From the cell containing the given text, extract its center point as (x, y) coordinate. 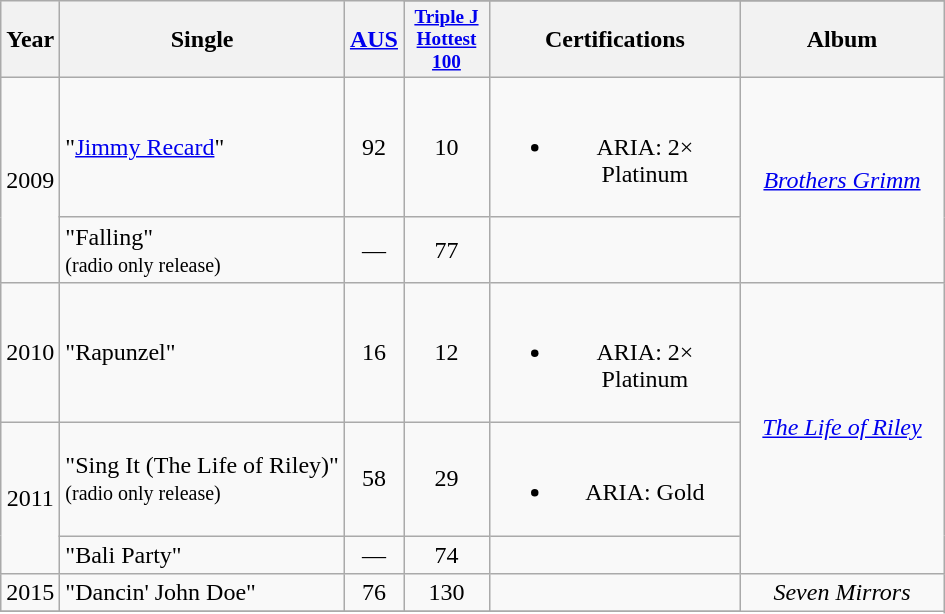
58 (374, 480)
"Bali Party" (202, 555)
"Jimmy Recard" (202, 147)
Single (202, 40)
Seven Mirrors (842, 593)
"Rapunzel" (202, 353)
2009 (30, 180)
2010 (30, 353)
ARIA: Gold (614, 480)
130 (447, 593)
The Life of Riley (842, 428)
2011 (30, 498)
92 (374, 147)
77 (447, 250)
"Sing It (The Life of Riley)" (radio only release) (202, 480)
74 (447, 555)
Triple J Hottest 100 (447, 40)
16 (374, 353)
"Falling" (radio only release) (202, 250)
Album (842, 40)
Certifications (614, 40)
10 (447, 147)
"Dancin' John Doe" (202, 593)
Brothers Grimm (842, 180)
2015 (30, 593)
12 (447, 353)
Year (30, 40)
29 (447, 480)
76 (374, 593)
AUS (374, 40)
